Determine the [x, y] coordinate at the center of the cell enclosing the given text.  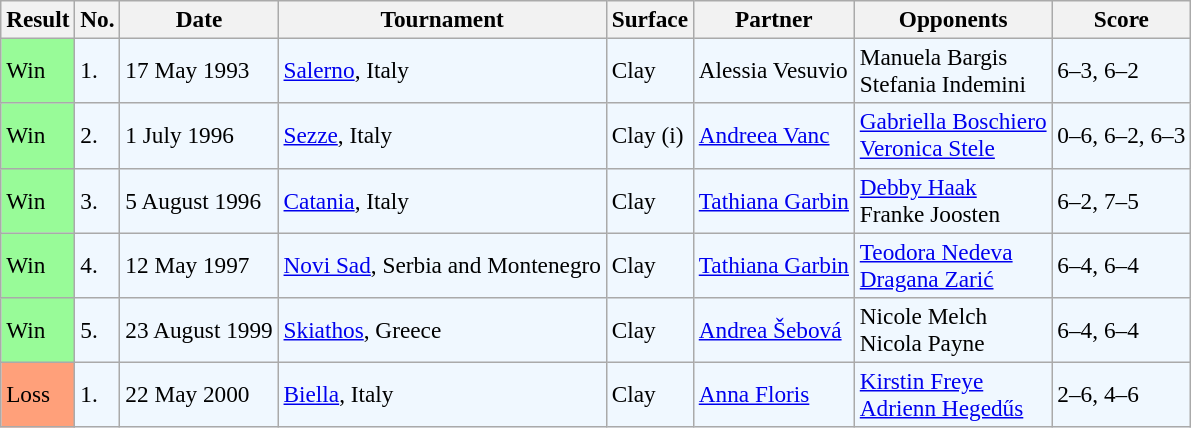
6–3, 6–2 [1122, 70]
Gabriella Boschiero Veronica Stele [953, 136]
3. [98, 200]
Date [199, 19]
0–6, 6–2, 6–3 [1122, 136]
Skiathos, Greece [442, 330]
Andreea Vanc [774, 136]
4. [98, 264]
Andrea Šebová [774, 330]
Result [38, 19]
Catania, Italy [442, 200]
Surface [650, 19]
Loss [38, 394]
Alessia Vesuvio [774, 70]
Debby Haak Franke Joosten [953, 200]
2. [98, 136]
6–2, 7–5 [1122, 200]
Clay (i) [650, 136]
Opponents [953, 19]
Novi Sad, Serbia and Montenegro [442, 264]
Sezze, Italy [442, 136]
Score [1122, 19]
2–6, 4–6 [1122, 394]
Partner [774, 19]
Anna Floris [774, 394]
Teodora Nedeva Dragana Zarić [953, 264]
Kirstin Freye Adrienn Hegedűs [953, 394]
No. [98, 19]
22 May 2000 [199, 394]
12 May 1997 [199, 264]
Tournament [442, 19]
5. [98, 330]
17 May 1993 [199, 70]
Manuela Bargis Stefania Indemini [953, 70]
5 August 1996 [199, 200]
Biella, Italy [442, 394]
Nicole Melch Nicola Payne [953, 330]
Salerno, Italy [442, 70]
1 July 1996 [199, 136]
23 August 1999 [199, 330]
